Locate the cell with the specified text and output its (x, y) center coordinate. 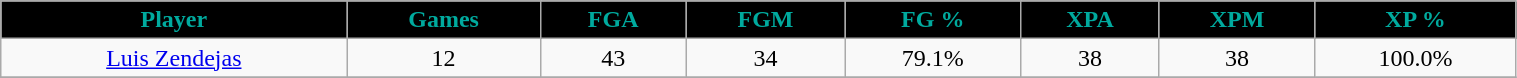
34 (766, 58)
Luis Zendejas (174, 58)
FGM (766, 20)
Player (174, 20)
XPM (1236, 20)
Games (444, 20)
FG % (933, 20)
79.1% (933, 58)
43 (613, 58)
FGA (613, 20)
100.0% (1416, 58)
XP % (1416, 20)
XPA (1090, 20)
12 (444, 58)
